Return [x, y] of the center of cell containing provided text 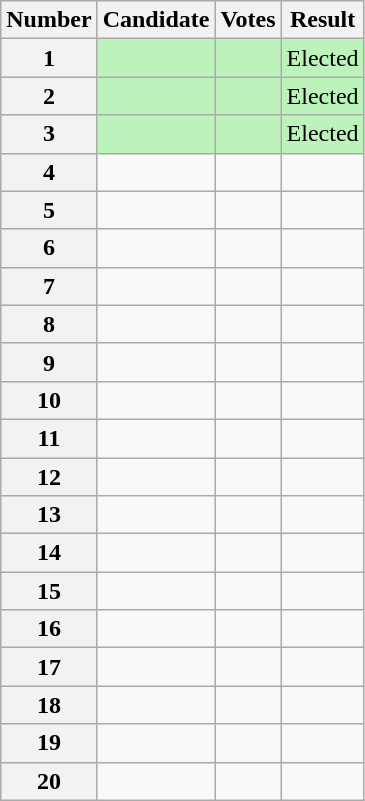
3 [49, 134]
17 [49, 667]
Candidate [156, 20]
15 [49, 591]
12 [49, 477]
2 [49, 96]
6 [49, 248]
5 [49, 210]
7 [49, 286]
19 [49, 743]
16 [49, 629]
9 [49, 362]
Result [322, 20]
10 [49, 400]
13 [49, 515]
Number [49, 20]
18 [49, 705]
20 [49, 781]
4 [49, 172]
14 [49, 553]
Votes [248, 20]
8 [49, 324]
1 [49, 58]
11 [49, 438]
